Pinpoint the cell where the given text exists, returning its (x, y) midpoint coordinate. 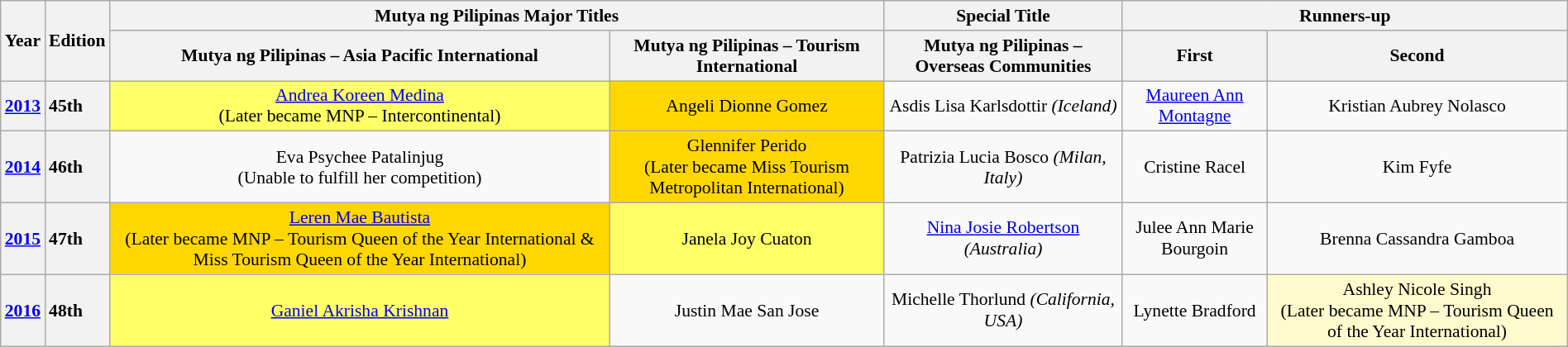
Angeli Dionne Gomez (746, 106)
48th (78, 311)
Andrea Koreen Medina (Later became MNP – Intercontinental) (361, 106)
Special Title (1004, 16)
First (1194, 56)
Mutya ng Pilipinas Major Titles (497, 16)
Patrizia Lucia Bosco (Milan, Italy) (1004, 167)
Lynette Bradford (1194, 311)
2013 (23, 106)
Year (23, 41)
46th (78, 167)
Ganiel Akrisha Krishnan (361, 311)
Ashley Nicole Singh (Later became MNP – Tourism Queen of the Year International) (1417, 311)
2015 (23, 240)
Mutya ng Pilipinas – Overseas Communities (1004, 56)
Kim Fyfe (1417, 167)
Runners-up (1345, 16)
Janela Joy Cuaton (746, 240)
2014 (23, 167)
Michelle Thorlund (California, USA) (1004, 311)
Julee Ann Marie Bourgoin (1194, 240)
Justin Mae San Jose (746, 311)
Mutya ng Pilipinas – Asia Pacific International (361, 56)
Cristine Racel (1194, 167)
2016 (23, 311)
Nina Josie Robertson (Australia) (1004, 240)
47th (78, 240)
Maureen Ann Montagne (1194, 106)
Asdis Lisa Karlsdottir (Iceland) (1004, 106)
45th (78, 106)
Brenna Cassandra Gamboa (1417, 240)
Edition (78, 41)
Leren Mae Bautista (Later became MNP – Tourism Queen of the Year International & Miss Tourism Queen of the Year International) (361, 240)
Glennifer Perido (Later became Miss Tourism Metropolitan International) (746, 167)
Eva Psychee Patalinjug (Unable to fulfill her competition) (361, 167)
Second (1417, 56)
Mutya ng Pilipinas – Tourism International (746, 56)
Kristian Aubrey Nolasco (1417, 106)
